Extract the (x, y) coordinate from the center of the cell holding the provided text.  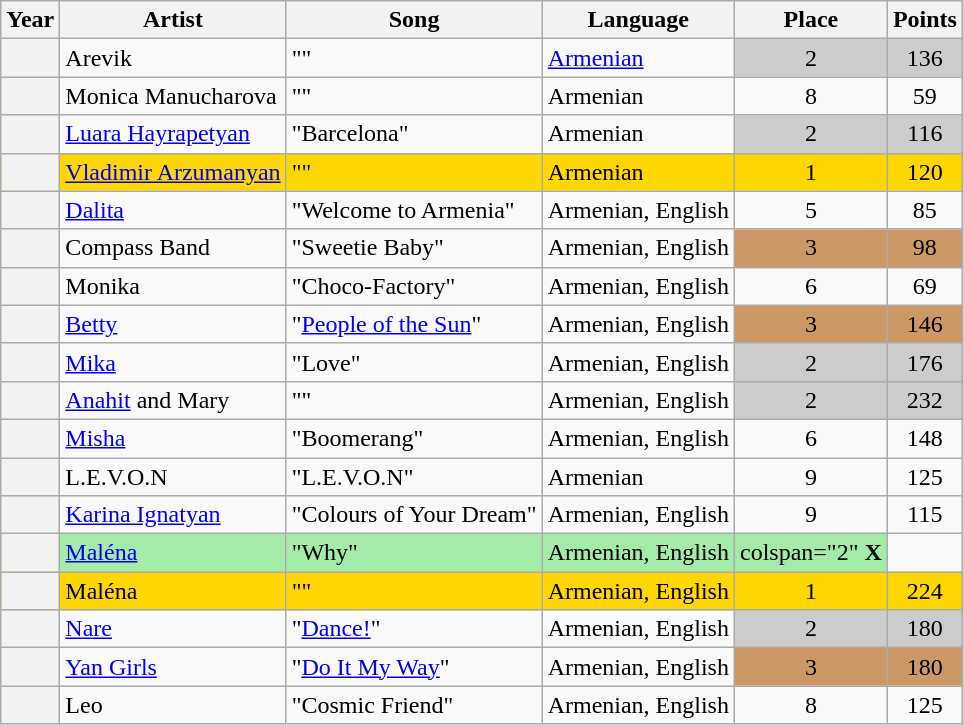
Luara Hayrapetyan (173, 134)
Betty (173, 324)
Mika (173, 362)
176 (924, 362)
85 (924, 210)
"Do It My Way" (414, 667)
98 (924, 248)
Karina Ignatyan (173, 515)
Misha (173, 438)
Leo (173, 705)
Song (414, 20)
59 (924, 96)
"Sweetie Baby" (414, 248)
colspan="2" X (810, 553)
Language (638, 20)
Artist (173, 20)
115 (924, 515)
"Barcelona" (414, 134)
Points (924, 20)
"Colours of Your Dream" (414, 515)
146 (924, 324)
Monica Manucharova (173, 96)
69 (924, 286)
136 (924, 58)
Place (810, 20)
Arevik (173, 58)
"People of the Sun" (414, 324)
Year (30, 20)
224 (924, 591)
Anahit and Mary (173, 400)
Vladimir Arzumanyan (173, 172)
Nare (173, 629)
"L.E.V.O.N" (414, 477)
120 (924, 172)
"Love" (414, 362)
"Choco-Factory" (414, 286)
"Why" (414, 553)
Monika (173, 286)
L.E.V.O.N (173, 477)
148 (924, 438)
Compass Band (173, 248)
"Dance!" (414, 629)
Dalita (173, 210)
"Boomerang" (414, 438)
232 (924, 400)
Yan Girls (173, 667)
"Cosmic Friend" (414, 705)
116 (924, 134)
5 (810, 210)
"Welcome to Armenia" (414, 210)
